Find where the given text appears and provide that cell's center as [X, Y] coordinate. 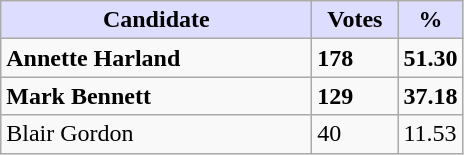
Annette Harland [156, 58]
129 [355, 96]
178 [355, 58]
Votes [355, 20]
40 [355, 134]
11.53 [430, 134]
37.18 [430, 96]
Candidate [156, 20]
Mark Bennett [156, 96]
51.30 [430, 58]
Blair Gordon [156, 134]
% [430, 20]
